For the text-containing cell, return its midpoint in [X, Y] coordinate format. 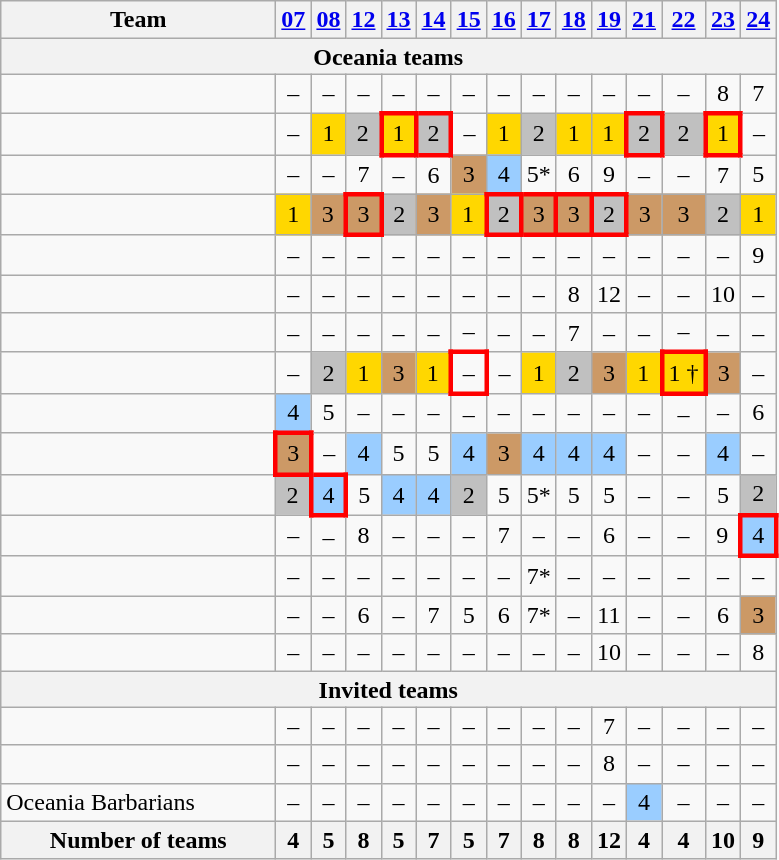
14 [434, 20]
13 [398, 20]
22 [684, 20]
19 [608, 20]
1 † [684, 372]
Number of teams [138, 840]
Oceania teams [388, 56]
16 [504, 20]
15 [468, 20]
23 [724, 20]
Oceania Barbarians [138, 802]
17 [538, 20]
Team [138, 20]
07 [294, 20]
11 [608, 615]
08 [328, 20]
21 [644, 20]
24 [758, 20]
18 [574, 20]
Invited teams [388, 690]
